Determine the [x, y] coordinate at the center of the cell enclosing the given text.  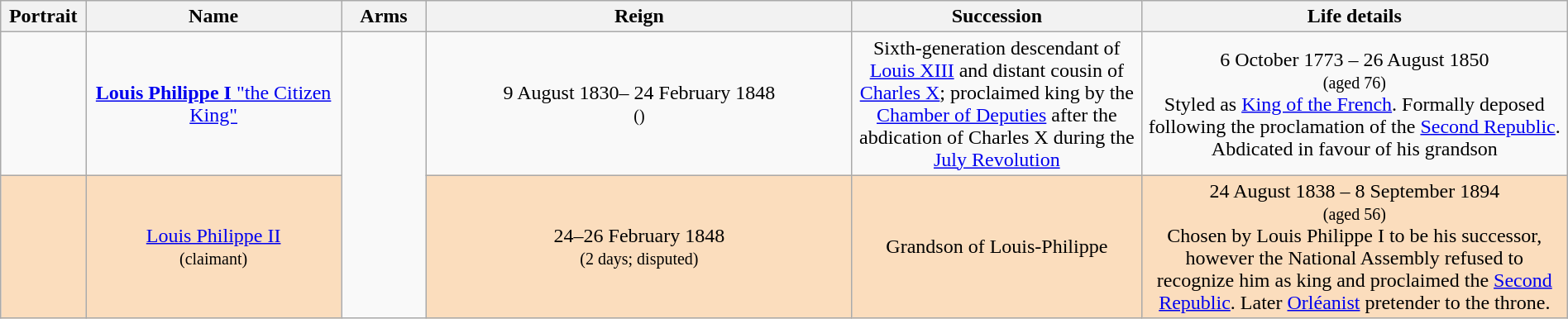
Portrait [43, 17]
Reign [638, 17]
24–26 February 1848(2 days; disputed) [638, 246]
Grandson of Louis-Philippe [997, 246]
Name [213, 17]
Louis Philippe II(claimant) [213, 246]
9 August 1830– 24 February 1848() [638, 104]
Succession [997, 17]
Life details [1355, 17]
Louis Philippe I "the Citizen King" [213, 104]
Arms [384, 17]
